Extract the [x, y] coordinate from the center of the cell holding the provided text.  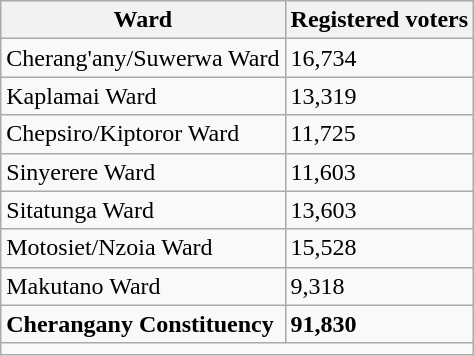
9,318 [380, 286]
Chepsiro/Kiptoror Ward [143, 134]
Makutano Ward [143, 286]
Ward [143, 20]
Cherang'any/Suwerwa Ward [143, 58]
Cherangany Constituency [143, 324]
15,528 [380, 248]
Motosiet/Nzoia Ward [143, 248]
Kaplamai Ward [143, 96]
13,603 [380, 210]
11,603 [380, 172]
91,830 [380, 324]
Sinyerere Ward [143, 172]
Registered voters [380, 20]
Sitatunga Ward [143, 210]
11,725 [380, 134]
16,734 [380, 58]
13,319 [380, 96]
